From the cell containing the given text, extract its center point as (x, y) coordinate. 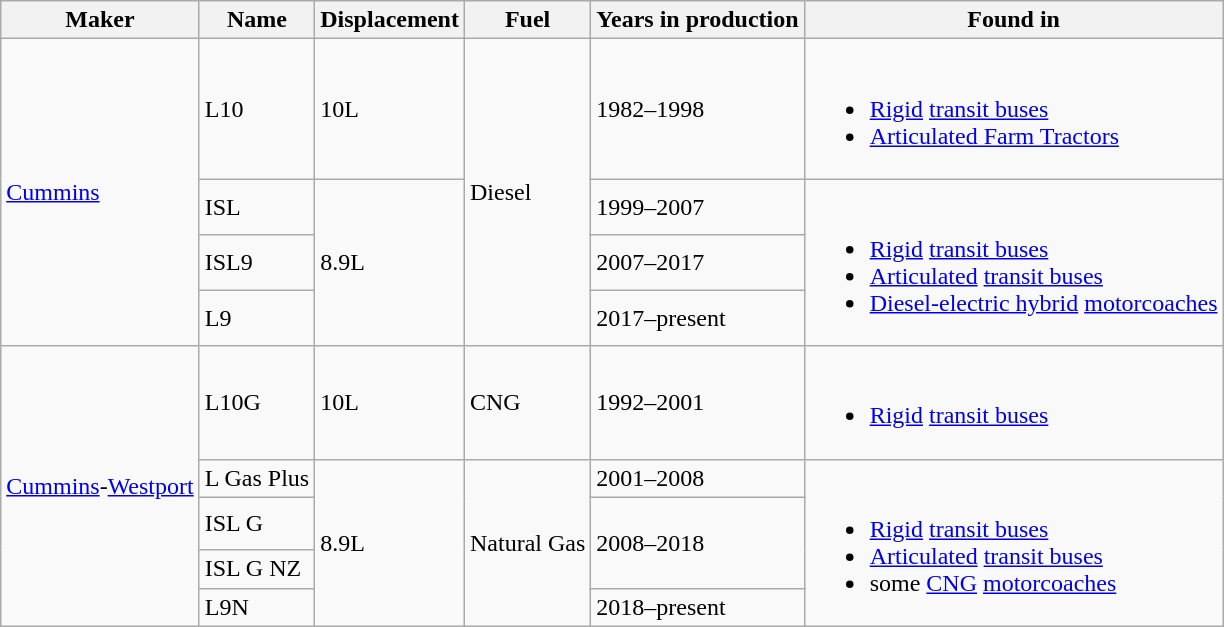
Fuel (527, 20)
ISL9 (257, 263)
Rigid transit busesArticulated transit busessome CNG motorcoaches (1014, 542)
Found in (1014, 20)
Name (257, 20)
Displacement (390, 20)
Natural Gas (527, 542)
Rigid transit busesArticulated Farm Tractors (1014, 109)
2001–2008 (698, 478)
Cummins-Westport (100, 486)
Maker (100, 20)
L Gas Plus (257, 478)
1982–1998 (698, 109)
Rigid transit buses (1014, 402)
Rigid transit busesArticulated transit busesDiesel-electric hybrid motorcoaches (1014, 262)
2018–present (698, 607)
2008–2018 (698, 542)
1999–2007 (698, 207)
Cummins (100, 192)
CNG (527, 402)
1992–2001 (698, 402)
ISL G NZ (257, 569)
Years in production (698, 20)
L9N (257, 607)
2007–2017 (698, 263)
L10 (257, 109)
Diesel (527, 192)
L10G (257, 402)
L9 (257, 318)
2017–present (698, 318)
ISL (257, 207)
ISL G (257, 524)
